For the text-containing cell, return its midpoint in (X, Y) coordinate format. 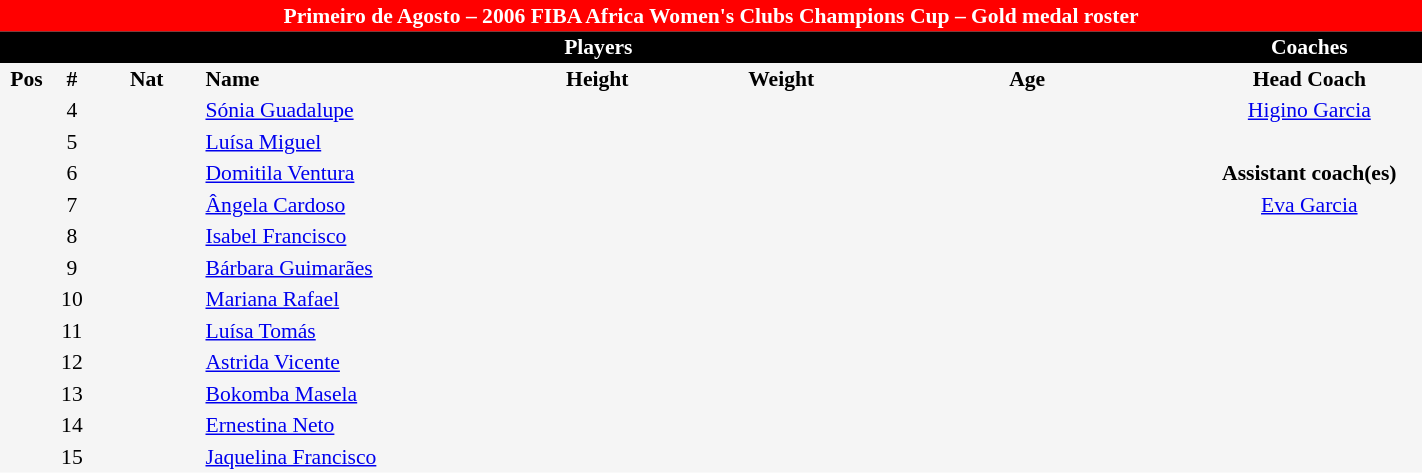
6 (72, 174)
12 (72, 362)
Domitila Ventura (346, 174)
Assistant coach(es) (1310, 174)
Weight (782, 79)
Eva Garcia (1310, 205)
Primeiro de Agosto – 2006 FIBA Africa Women's Clubs Champions Cup – Gold medal roster (711, 16)
Luísa Miguel (346, 142)
10 (72, 300)
15 (72, 457)
Jaquelina Francisco (346, 457)
Height (598, 79)
Mariana Rafael (346, 300)
11 (72, 331)
Players (598, 48)
Astrida Vicente (346, 362)
8 (72, 236)
Nat (147, 79)
Age (1028, 79)
4 (72, 110)
Ângela Cardoso (346, 205)
Bokomba Masela (346, 394)
Ernestina Neto (346, 426)
14 (72, 426)
Luísa Tomás (346, 331)
5 (72, 142)
Bárbara Guimarães (346, 268)
Higino Garcia (1310, 110)
Name (346, 79)
Isabel Francisco (346, 236)
Sónia Guadalupe (346, 110)
Head Coach (1310, 79)
13 (72, 394)
# (72, 79)
9 (72, 268)
Pos (26, 79)
7 (72, 205)
Coaches (1310, 48)
